Detect which cell encompasses the target text, then output its (X, Y) center coordinate. 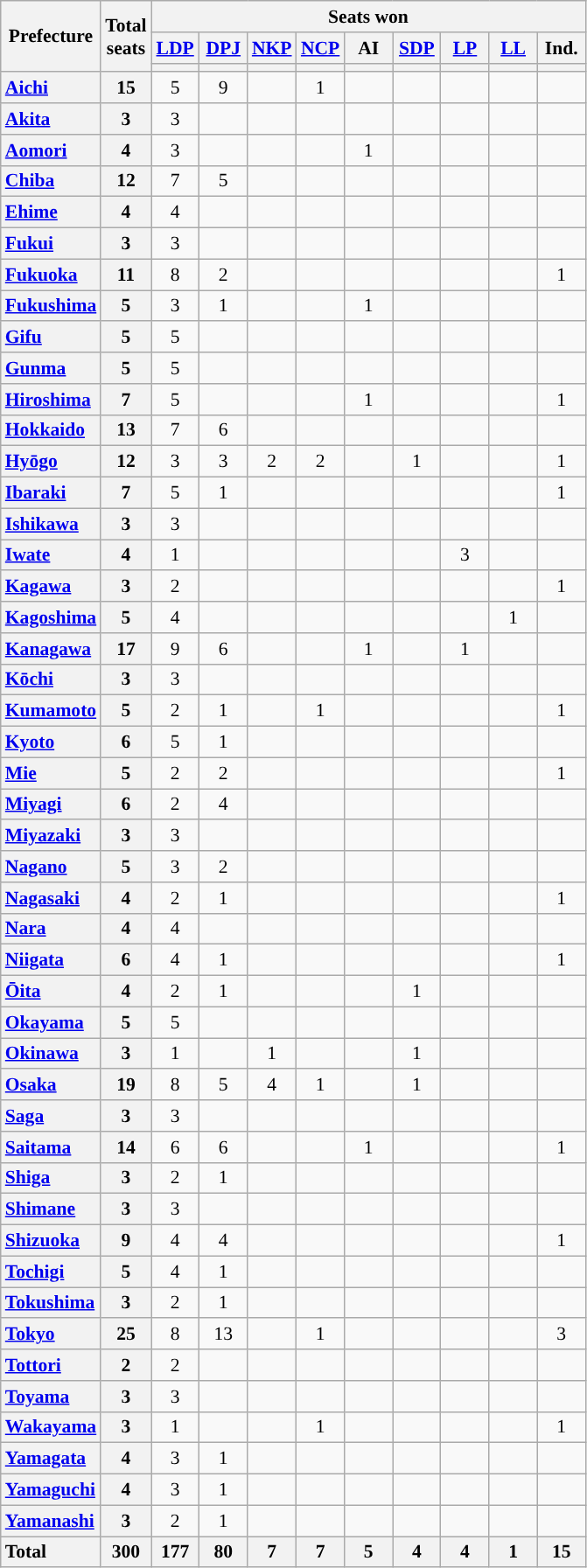
Yamagata (51, 1459)
Miyazaki (51, 836)
Nara (51, 929)
14 (126, 1147)
LDP (175, 48)
Hyōgo (51, 462)
Miyagi (51, 805)
Niigata (51, 960)
Ind. (562, 48)
Gifu (51, 338)
Fukuoka (51, 275)
NCP (320, 48)
Saitama (51, 1147)
Nagano (51, 867)
Kagoshima (51, 617)
Kōchi (51, 679)
Tokyo (51, 1335)
Kanagawa (51, 649)
Tottori (51, 1365)
Prefecture (51, 37)
Tochigi (51, 1272)
Aomori (51, 150)
17 (126, 649)
Fukushima (51, 306)
Shiga (51, 1178)
Ishikawa (51, 524)
LL (513, 48)
11 (126, 275)
Gunma (51, 368)
19 (126, 1085)
Saga (51, 1116)
Okayama (51, 1022)
Akita (51, 119)
Osaka (51, 1085)
Ibaraki (51, 493)
Yamaguchi (51, 1490)
Mie (51, 773)
SDP (416, 48)
Wakayama (51, 1427)
80 (224, 1552)
25 (126, 1335)
Toyama (51, 1397)
Ōita (51, 992)
Ehime (51, 213)
Fukui (51, 244)
AI (369, 48)
Nagasaki (51, 898)
Iwate (51, 555)
Total (51, 1552)
Chiba (51, 181)
Shimane (51, 1209)
Seats won (369, 17)
Aichi (51, 88)
Kagawa (51, 587)
Hokkaido (51, 430)
Okinawa (51, 1054)
300 (126, 1552)
NKP (272, 48)
Totalseats (126, 37)
Kumamoto (51, 711)
Kyoto (51, 742)
177 (175, 1552)
Tokushima (51, 1303)
Shizuoka (51, 1241)
Hiroshima (51, 400)
DPJ (224, 48)
Yamanashi (51, 1521)
LP (465, 48)
